Return the (x, y) coordinate for the center point of the cell that contains the specified text.  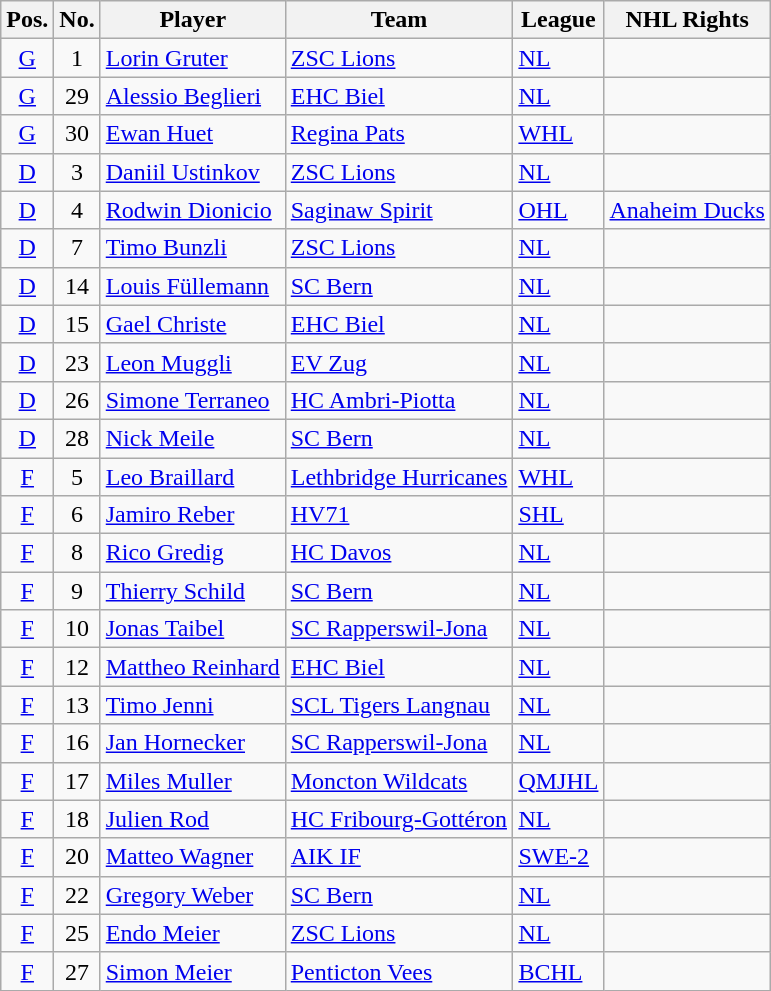
13 (77, 705)
14 (77, 286)
EV Zug (399, 362)
15 (77, 324)
SCL Tigers Langnau (399, 705)
Mattheo Reinhard (192, 667)
26 (77, 400)
HC Ambri-Piotta (399, 400)
Endo Meier (192, 933)
Rodwin Dionicio (192, 210)
Gregory Weber (192, 895)
Alessio Beglieri (192, 96)
30 (77, 134)
5 (77, 477)
12 (77, 667)
HC Fribourg-Gottéron (399, 819)
3 (77, 172)
Nick Meile (192, 438)
Ewan Huet (192, 134)
Saginaw Spirit (399, 210)
Lorin Gruter (192, 58)
Team (399, 20)
6 (77, 515)
Julien Rod (192, 819)
Thierry Schild (192, 591)
23 (77, 362)
Lethbridge Hurricanes (399, 477)
9 (77, 591)
Simon Meier (192, 971)
1 (77, 58)
4 (77, 210)
Leon Muggli (192, 362)
16 (77, 743)
27 (77, 971)
7 (77, 248)
AIK IF (399, 857)
Timo Bunzli (192, 248)
Player (192, 20)
20 (77, 857)
8 (77, 553)
18 (77, 819)
SWE-2 (558, 857)
17 (77, 781)
Daniil Ustinkov (192, 172)
No. (77, 20)
HC Davos (399, 553)
OHL (558, 210)
Matteo Wagner (192, 857)
Penticton Vees (399, 971)
Miles Muller (192, 781)
Rico Gredig (192, 553)
10 (77, 629)
Anaheim Ducks (687, 210)
Simone Terraneo (192, 400)
NHL Rights (687, 20)
BCHL (558, 971)
League (558, 20)
Moncton Wildcats (399, 781)
28 (77, 438)
Jonas Taibel (192, 629)
QMJHL (558, 781)
Timo Jenni (192, 705)
Jamiro Reber (192, 515)
SHL (558, 515)
29 (77, 96)
Gael Christe (192, 324)
HV71 (399, 515)
Leo Braillard (192, 477)
Jan Hornecker (192, 743)
Louis Füllemann (192, 286)
Pos. (28, 20)
25 (77, 933)
22 (77, 895)
Regina Pats (399, 134)
